Determine the (X, Y) coordinate at the center of the cell enclosing the given text.  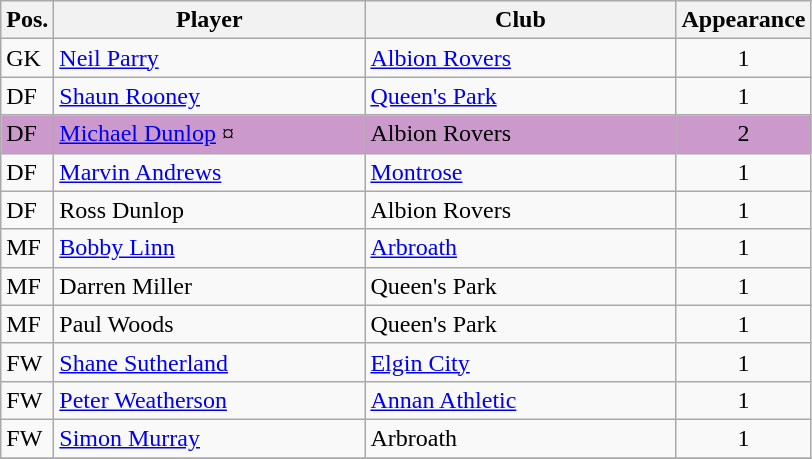
Shaun Rooney (210, 96)
Annan Athletic (520, 400)
Neil Parry (210, 58)
Marvin Andrews (210, 172)
Darren Miller (210, 286)
Player (210, 20)
Pos. (28, 20)
GK (28, 58)
Elgin City (520, 362)
Michael Dunlop ¤ (210, 134)
Ross Dunlop (210, 210)
Bobby Linn (210, 248)
Appearance (744, 20)
Simon Murray (210, 438)
Montrose (520, 172)
Shane Sutherland (210, 362)
2 (744, 134)
Paul Woods (210, 324)
Peter Weatherson (210, 400)
Club (520, 20)
